Detect which cell encompasses the target text, then output its [x, y] center coordinate. 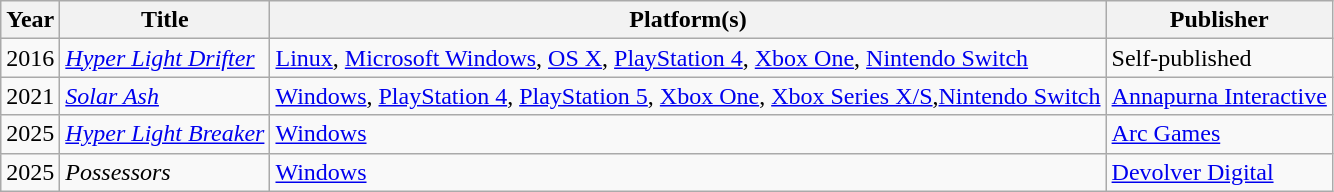
Linux, Microsoft Windows, OS X, PlayStation 4, Xbox One, Nintendo Switch [688, 58]
Solar Ash [165, 96]
2021 [30, 96]
Arc Games [1219, 134]
Windows, PlayStation 4, PlayStation 5, Xbox One, Xbox Series X/S,Nintendo Switch [688, 96]
Title [165, 20]
Platform(s) [688, 20]
Self-published [1219, 58]
Hyper Light Breaker [165, 134]
Hyper Light Drifter [165, 58]
Annapurna Interactive [1219, 96]
Publisher [1219, 20]
Year [30, 20]
Possessors [165, 172]
2016 [30, 58]
Devolver Digital [1219, 172]
